Output the (X, Y) coordinate of the center of the cell containing the given text.  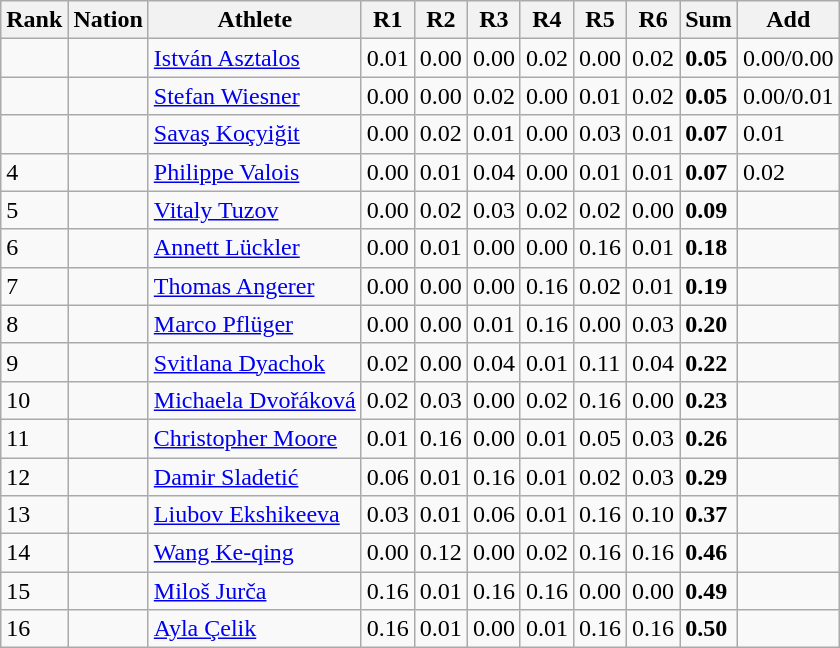
R2 (440, 20)
Vitaly Tuzov (254, 210)
14 (34, 553)
Add (788, 20)
0.37 (709, 515)
Damir Sladetić (254, 477)
Rank (34, 20)
15 (34, 591)
R4 (546, 20)
5 (34, 210)
0.19 (709, 286)
Svitlana Dyachok (254, 362)
11 (34, 438)
Ayla Çelik (254, 629)
0.00/0.00 (788, 58)
Thomas Angerer (254, 286)
Savaş Koçyiğit (254, 134)
R5 (600, 20)
6 (34, 248)
0.11 (600, 362)
Nation (108, 20)
0.29 (709, 477)
4 (34, 172)
Athlete (254, 20)
10 (34, 400)
0.12 (440, 553)
0.50 (709, 629)
0.23 (709, 400)
7 (34, 286)
0.09 (709, 210)
Wang Ke-qing (254, 553)
0.46 (709, 553)
Michaela Dvořáková (254, 400)
R3 (494, 20)
Sum (709, 20)
0.00/0.01 (788, 96)
Christopher Moore (254, 438)
Stefan Wiesner (254, 96)
13 (34, 515)
Liubov Ekshikeeva (254, 515)
16 (34, 629)
0.20 (709, 324)
R6 (654, 20)
0.49 (709, 591)
0.26 (709, 438)
Miloš Jurča (254, 591)
0.22 (709, 362)
12 (34, 477)
Marco Pflüger (254, 324)
8 (34, 324)
0.18 (709, 248)
István Asztalos (254, 58)
R1 (388, 20)
0.10 (654, 515)
9 (34, 362)
Annett Lückler (254, 248)
Philippe Valois (254, 172)
